Provide the [X, Y] coordinate of the cell's center where the given text is located.  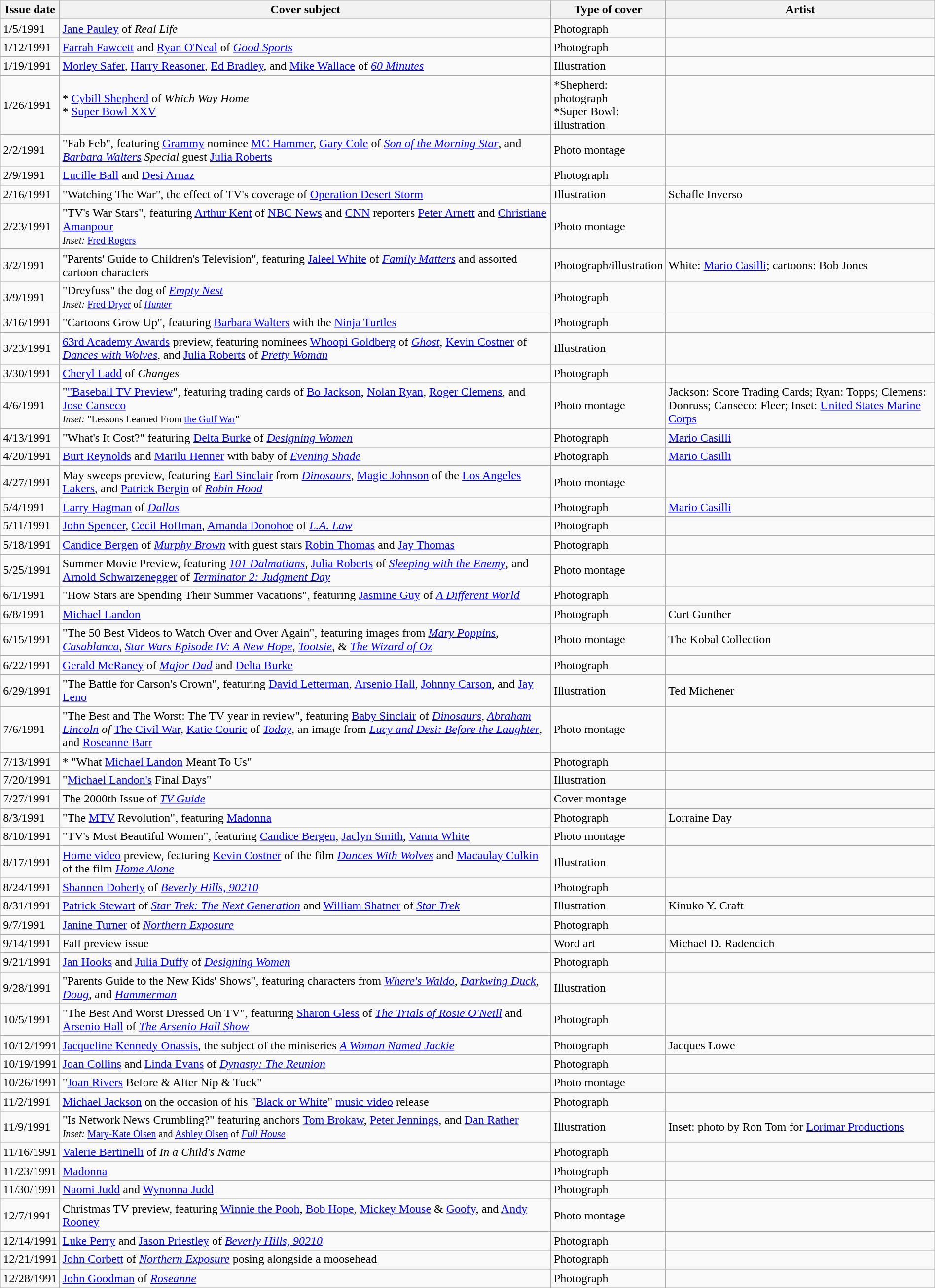
Patrick Stewart of Star Trek: The Next Generation and William Shatner of Star Trek [305, 906]
Candice Bergen of Murphy Brown with guest stars Robin Thomas and Jay Thomas [305, 545]
"How Stars are Spending Their Summer Vacations", featuring Jasmine Guy of A Different World [305, 595]
3/23/1991 [30, 348]
"Joan Rivers Before & After Nip & Tuck" [305, 1082]
2/9/1991 [30, 175]
Jacqueline Kennedy Onassis, the subject of the miniseries A Woman Named Jackie [305, 1045]
Cheryl Ladd of Changes [305, 374]
11/2/1991 [30, 1102]
12/7/1991 [30, 1216]
Jan Hooks and Julia Duffy of Designing Women [305, 962]
7/20/1991 [30, 780]
"The Battle for Carson's Crown", featuring David Letterman, Arsenio Hall, Johnny Carson, and Jay Leno [305, 690]
Curt Gunther [800, 614]
6/15/1991 [30, 640]
John Goodman of Roseanne [305, 1278]
3/16/1991 [30, 322]
3/30/1991 [30, 374]
May sweeps preview, featuring Earl Sinclair from Dinosaurs, Magic Johnson of the Los Angeles Lakers, and Patrick Bergin of Robin Hood [305, 482]
"Parents' Guide to Children's Television", featuring Jaleel White of Family Matters and assorted cartoon characters [305, 265]
7/27/1991 [30, 799]
5/18/1991 [30, 545]
Michael Landon [305, 614]
7/6/1991 [30, 729]
The Kobal Collection [800, 640]
White: Mario Casilli; cartoons: Bob Jones [800, 265]
"Cartoons Grow Up", featuring Barbara Walters with the Ninja Turtles [305, 322]
"Dreyfuss" the dog of Empty NestInset: Fred Dryer of Hunter [305, 297]
8/3/1991 [30, 818]
Artist [800, 10]
63rd Academy Awards preview, featuring nominees Whoopi Goldberg of Ghost, Kevin Costner of Dances with Wolves, and Julia Roberts of Pretty Woman [305, 348]
8/17/1991 [30, 862]
Gerald McRaney of Major Dad and Delta Burke [305, 665]
9/21/1991 [30, 962]
4/27/1991 [30, 482]
Type of cover [608, 10]
6/1/1991 [30, 595]
2/23/1991 [30, 226]
*Shepherd: photograph*Super Bowl: illustration [608, 104]
5/11/1991 [30, 526]
"Watching The War", the effect of TV's coverage of Operation Desert Storm [305, 194]
Jacques Lowe [800, 1045]
"Fab Feb", featuring Grammy nominee MC Hammer, Gary Cole of Son of the Morning Star, and Barbara Walters Special guest Julia Roberts [305, 150]
Jane Pauley of Real Life [305, 29]
8/31/1991 [30, 906]
10/5/1991 [30, 1019]
10/19/1991 [30, 1064]
3/2/1991 [30, 265]
3/9/1991 [30, 297]
Luke Perry and Jason Priestley of Beverly Hills, 90210 [305, 1241]
Michael D. Radencich [800, 943]
10/26/1991 [30, 1082]
"The MTV Revolution", featuring Madonna [305, 818]
Christmas TV preview, featuring Winnie the Pooh, Bob Hope, Mickey Mouse & Goofy, and Andy Rooney [305, 1216]
The 2000th Issue of TV Guide [305, 799]
Madonna [305, 1171]
1/26/1991 [30, 104]
"Is Network News Crumbling?" featuring anchors Tom Brokaw, Peter Jennings, and Dan RatherInset: Mary-Kate Olsen and Ashley Olsen of Full House [305, 1127]
Janine Turner of Northern Exposure [305, 925]
"The Best And Worst Dressed On TV", featuring Sharon Gless of The Trials of Rosie O'Neill and Arsenio Hall of The Arsenio Hall Show [305, 1019]
* Cybill Shepherd of Which Way Home* Super Bowl XXV [305, 104]
1/5/1991 [30, 29]
7/13/1991 [30, 762]
Issue date [30, 10]
8/10/1991 [30, 836]
6/29/1991 [30, 690]
Word art [608, 943]
John Spencer, Cecil Hoffman, Amanda Donohoe of L.A. Law [305, 526]
11/30/1991 [30, 1190]
Shannen Doherty of Beverly Hills, 90210 [305, 887]
2/16/1991 [30, 194]
Schafle Inverso [800, 194]
2/2/1991 [30, 150]
11/23/1991 [30, 1171]
* "What Michael Landon Meant To Us" [305, 762]
Kinuko Y. Craft [800, 906]
9/7/1991 [30, 925]
Cover montage [608, 799]
4/13/1991 [30, 438]
12/21/1991 [30, 1259]
Lucille Ball and Desi Arnaz [305, 175]
1/19/1991 [30, 66]
Naomi Judd and Wynonna Judd [305, 1190]
Joan Collins and Linda Evans of Dynasty: The Reunion [305, 1064]
11/16/1991 [30, 1152]
Photograph/illustration [608, 265]
12/14/1991 [30, 1241]
Ted Michener [800, 690]
Home video preview, featuring Kevin Costner of the film Dances With Wolves and Macaulay Culkin of the film Home Alone [305, 862]
Burt Reynolds and Marilu Henner with baby of Evening Shade [305, 456]
Larry Hagman of Dallas [305, 507]
Lorraine Day [800, 818]
Michael Jackson on the occasion of his "Black or White" music video release [305, 1102]
"TV's Most Beautiful Women", featuring Candice Bergen, Jaclyn Smith, Vanna White [305, 836]
""Baseball TV Preview", featuring trading cards of Bo Jackson, Nolan Ryan, Roger Clemens, and Jose CansecoInset: "Lessons Learned From the Gulf War" [305, 406]
"Parents Guide to the New Kids' Shows", featuring characters from Where's Waldo, Darkwing Duck, Doug, and Hammerman [305, 988]
8/24/1991 [30, 887]
11/9/1991 [30, 1127]
Fall preview issue [305, 943]
"TV's War Stars", featuring Arthur Kent of NBC News and CNN reporters Peter Arnett and Christiane AmanpourInset: Fred Rogers [305, 226]
1/12/1991 [30, 47]
Valerie Bertinelli of In a Child's Name [305, 1152]
4/6/1991 [30, 406]
5/25/1991 [30, 570]
10/12/1991 [30, 1045]
6/8/1991 [30, 614]
Inset: photo by Ron Tom for Lorimar Productions [800, 1127]
"Michael Landon's Final Days" [305, 780]
5/4/1991 [30, 507]
"What's It Cost?" featuring Delta Burke of Designing Women [305, 438]
4/20/1991 [30, 456]
9/14/1991 [30, 943]
Jackson: Score Trading Cards; Ryan: Topps; Clemens: Donruss; Canseco: Fleer; Inset: United States Marine Corps [800, 406]
6/22/1991 [30, 665]
9/28/1991 [30, 988]
Morley Safer, Harry Reasoner, Ed Bradley, and Mike Wallace of 60 Minutes [305, 66]
12/28/1991 [30, 1278]
Cover subject [305, 10]
Farrah Fawcett and Ryan O'Neal of Good Sports [305, 47]
John Corbett of Northern Exposure posing alongside a moosehead [305, 1259]
Summer Movie Preview, featuring 101 Dalmatians, Julia Roberts of Sleeping with the Enemy, and Arnold Schwarzenegger of Terminator 2: Judgment Day [305, 570]
